Find where the given text appears and provide that cell's center as [X, Y] coordinate. 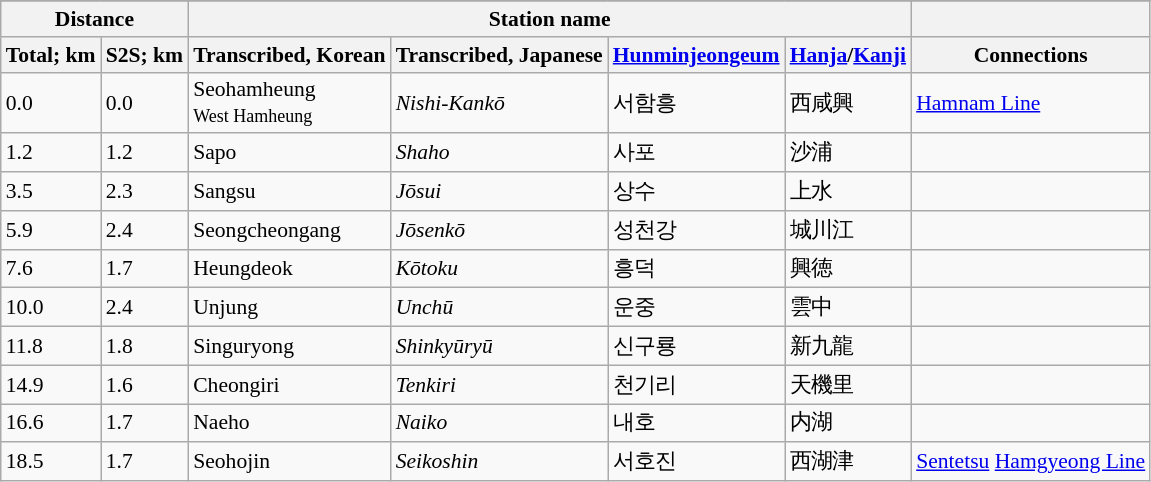
Nishi-Kankō [500, 102]
天機里 [848, 384]
Cheongiri [289, 384]
Naeho [289, 424]
7.6 [51, 268]
Total; km [51, 55]
서호진 [696, 462]
Shinkyūryū [500, 346]
서함흥 [696, 102]
Sentetsu Hamgyeong Line [1030, 462]
Seongcheongang [289, 230]
城川江 [848, 230]
상수 [696, 192]
Unchū [500, 308]
Shaho [500, 154]
Transcribed, Korean [289, 55]
Seikoshin [500, 462]
사포 [696, 154]
Kōtoku [500, 268]
上水 [848, 192]
Connections [1030, 55]
Hanja/Kanji [848, 55]
14.9 [51, 384]
5.9 [51, 230]
신구룡 [696, 346]
新九龍 [848, 346]
Jōsui [500, 192]
16.6 [51, 424]
내호 [696, 424]
Unjung [289, 308]
雲中 [848, 308]
11.8 [51, 346]
西咸興 [848, 102]
1.6 [145, 384]
1.8 [145, 346]
内湖 [848, 424]
Jōsenkō [500, 230]
Station name [550, 19]
Hunminjeongeum [696, 55]
SeohamheungWest Hamheung [289, 102]
성천강 [696, 230]
18.5 [51, 462]
Sapo [289, 154]
운중 [696, 308]
Naiko [500, 424]
Transcribed, Japanese [500, 55]
흥덕 [696, 268]
Heungdeok [289, 268]
10.0 [51, 308]
S2S; km [145, 55]
Sangsu [289, 192]
沙浦 [848, 154]
Singuryong [289, 346]
천기리 [696, 384]
Tenkiri [500, 384]
西湖津 [848, 462]
2.3 [145, 192]
興徳 [848, 268]
Seohojin [289, 462]
Distance [94, 19]
Hamnam Line [1030, 102]
3.5 [51, 192]
